Capture the cell that displays the provided text and extract its [x, y] central coordinate. 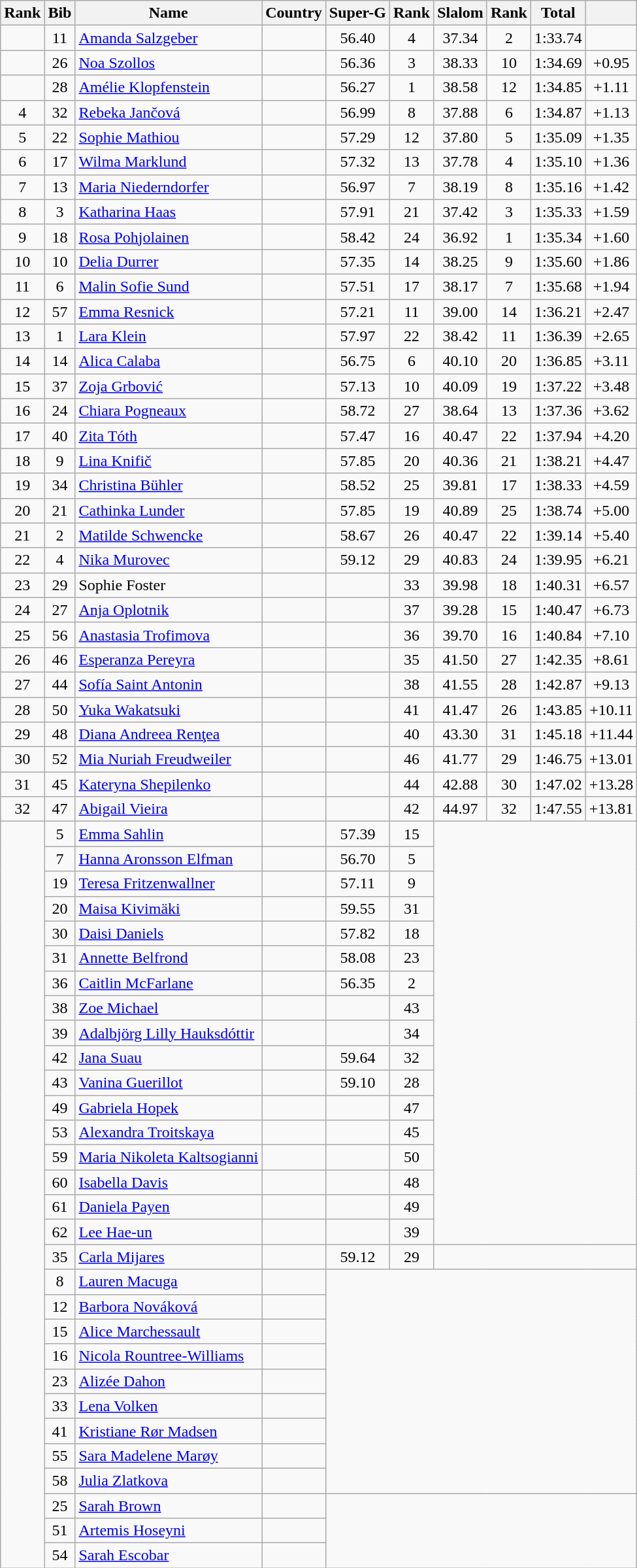
Chiara Pogneaux [169, 411]
58.08 [357, 958]
60 [60, 1182]
Rebeka Jančová [169, 112]
Carla Mijares [169, 1257]
39.98 [461, 585]
Emma Sahlin [169, 834]
+4.47 [612, 461]
+1.35 [612, 137]
40.09 [461, 386]
57.21 [357, 312]
1:33.74 [558, 38]
44.97 [461, 809]
56.40 [357, 38]
Lee Hae-un [169, 1232]
1:34.85 [558, 88]
+3.62 [612, 411]
51 [60, 1531]
Alice Marchessault [169, 1331]
40.10 [461, 361]
1:42.35 [558, 659]
1:36.39 [558, 337]
Sara Madelene Marøy [169, 1456]
57.91 [357, 212]
Nika Murovec [169, 560]
Sarah Brown [169, 1505]
+5.00 [612, 510]
Sarah Escobar [169, 1556]
1:40.84 [558, 635]
40.83 [461, 560]
+11.44 [612, 735]
+3.48 [612, 386]
1:35.33 [558, 212]
62 [60, 1232]
Zoja Grbović [169, 386]
Noa Szollos [169, 63]
Christina Bühler [169, 486]
1:35.68 [558, 286]
1:38.74 [558, 510]
Alizée Dahon [169, 1381]
1:35.60 [558, 261]
57.47 [357, 436]
1:39.95 [558, 560]
Rosa Pohjolainen [169, 237]
+10.11 [612, 709]
+13.28 [612, 784]
Jana Suau [169, 1058]
Nicola Rountree-Williams [169, 1356]
Barbora Nováková [169, 1307]
+1.59 [612, 212]
Super-G [357, 13]
56.27 [357, 88]
59.55 [357, 909]
56.75 [357, 361]
41.50 [461, 659]
39.81 [461, 486]
57.35 [357, 261]
+8.61 [612, 659]
38.64 [461, 411]
56.99 [357, 112]
37.88 [461, 112]
1:38.21 [558, 461]
1:42.87 [558, 684]
55 [60, 1456]
Matilde Schwencke [169, 535]
Lara Klein [169, 337]
Esperanza Pereyra [169, 659]
57.11 [357, 884]
1:47.55 [558, 809]
Gabriela Hopek [169, 1108]
39.00 [461, 312]
+13.01 [612, 759]
57.29 [357, 137]
43.30 [461, 735]
+1.42 [612, 187]
37.34 [461, 38]
1:40.31 [558, 585]
+2.47 [612, 312]
Artemis Hoseyni [169, 1531]
56.70 [357, 859]
Diana Andreea Renţea [169, 735]
Sophie Mathiou [169, 137]
+2.65 [612, 337]
39.28 [461, 610]
41.55 [461, 684]
+3.11 [612, 361]
Alica Calaba [169, 361]
+5.40 [612, 535]
+1.60 [612, 237]
Amanda Salzgeber [169, 38]
Katharina Haas [169, 212]
Adalbjörg Lilly Hauksdóttir [169, 1033]
41.47 [461, 709]
Daisi Daniels [169, 933]
56.97 [357, 187]
Zoe Michael [169, 1008]
38.17 [461, 286]
Abigail Vieira [169, 809]
1:37.36 [558, 411]
57.32 [357, 162]
Isabella Davis [169, 1182]
Vanina Guerillot [169, 1082]
+13.81 [612, 809]
59 [60, 1158]
Maisa Kivimäki [169, 909]
53 [60, 1133]
41.77 [461, 759]
Lena Volken [169, 1406]
Alexandra Troitskaya [169, 1133]
Bib [60, 13]
Kateryna Shepilenko [169, 784]
58.52 [357, 486]
1:39.14 [558, 535]
38.58 [461, 88]
1:34.87 [558, 112]
Yuka Wakatsuki [169, 709]
+0.95 [612, 63]
52 [60, 759]
1:36.85 [558, 361]
Lauren Macuga [169, 1282]
Maria Niederndorfer [169, 187]
1:35.10 [558, 162]
Amélie Klopfenstein [169, 88]
57.82 [357, 933]
56.35 [357, 983]
58 [60, 1480]
+1.86 [612, 261]
37.78 [461, 162]
57.13 [357, 386]
1:37.22 [558, 386]
37.42 [461, 212]
+6.73 [612, 610]
Delia Durrer [169, 261]
+4.59 [612, 486]
Emma Resnick [169, 312]
+1.36 [612, 162]
Wilma Marklund [169, 162]
1:46.75 [558, 759]
1:43.85 [558, 709]
+1.11 [612, 88]
38.25 [461, 261]
Anja Oplotnik [169, 610]
+6.57 [612, 585]
Anastasia Trofimova [169, 635]
1:40.47 [558, 610]
+9.13 [612, 684]
Hanna Aronsson Elfman [169, 859]
56.36 [357, 63]
1:35.09 [558, 137]
57.51 [357, 286]
+1.94 [612, 286]
37.80 [461, 137]
1:35.34 [558, 237]
42.88 [461, 784]
58.67 [357, 535]
56 [60, 635]
Caitlin McFarlane [169, 983]
1:36.21 [558, 312]
58.42 [357, 237]
Malin Sofie Sund [169, 286]
1:35.16 [558, 187]
Sophie Foster [169, 585]
38.33 [461, 63]
Country [294, 13]
57.97 [357, 337]
1:45.18 [558, 735]
57.39 [357, 834]
36.92 [461, 237]
Total [558, 13]
38.42 [461, 337]
Teresa Fritzenwallner [169, 884]
Cathinka Lunder [169, 510]
39.70 [461, 635]
54 [60, 1556]
Maria Nikoleta Kaltsogianni [169, 1158]
1:37.94 [558, 436]
Zita Tóth [169, 436]
Name [169, 13]
57 [60, 312]
1:34.69 [558, 63]
1:38.33 [558, 486]
+7.10 [612, 635]
Slalom [461, 13]
59.10 [357, 1082]
Lina Knifič [169, 461]
Mia Nuriah Freudweiler [169, 759]
58.72 [357, 411]
Kristiane Rør Madsen [169, 1431]
Annette Belfrond [169, 958]
+4.20 [612, 436]
40.36 [461, 461]
+1.13 [612, 112]
Sofía Saint Antonin [169, 684]
38.19 [461, 187]
Daniela Payen [169, 1207]
Julia Zlatkova [169, 1480]
40.89 [461, 510]
+6.21 [612, 560]
61 [60, 1207]
1:47.02 [558, 784]
59.64 [357, 1058]
